Provide the [x, y] coordinate of the cell's center where the given text is located.  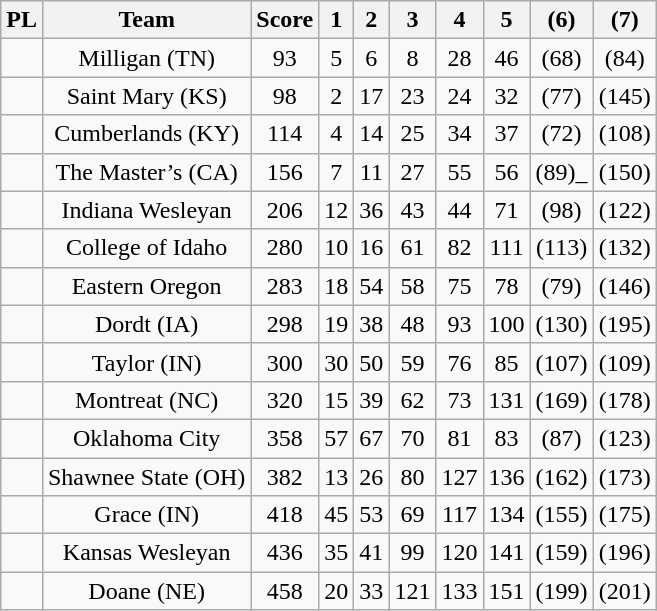
71 [506, 210]
78 [506, 286]
(84) [624, 58]
PL [22, 20]
69 [412, 515]
(6) [562, 20]
44 [460, 210]
Team [146, 20]
Cumberlands (KY) [146, 134]
Indiana Wesleyan [146, 210]
38 [372, 324]
(178) [624, 400]
(169) [562, 400]
418 [285, 515]
(150) [624, 172]
Score [285, 20]
15 [336, 400]
16 [372, 248]
54 [372, 286]
58 [412, 286]
(162) [562, 477]
75 [460, 286]
33 [372, 591]
The Master’s (CA) [146, 172]
76 [460, 362]
30 [336, 362]
13 [336, 477]
(123) [624, 438]
Eastern Oregon [146, 286]
(159) [562, 553]
(77) [562, 96]
3 [412, 20]
(132) [624, 248]
(68) [562, 58]
39 [372, 400]
156 [285, 172]
Taylor (IN) [146, 362]
(109) [624, 362]
1 [336, 20]
(195) [624, 324]
(89)_ [562, 172]
358 [285, 438]
283 [285, 286]
37 [506, 134]
85 [506, 362]
19 [336, 324]
46 [506, 58]
(7) [624, 20]
(108) [624, 134]
35 [336, 553]
62 [412, 400]
Grace (IN) [146, 515]
18 [336, 286]
12 [336, 210]
53 [372, 515]
436 [285, 553]
458 [285, 591]
67 [372, 438]
(196) [624, 553]
120 [460, 553]
14 [372, 134]
25 [412, 134]
28 [460, 58]
27 [412, 172]
Montreat (NC) [146, 400]
(98) [562, 210]
127 [460, 477]
141 [506, 553]
(199) [562, 591]
Kansas Wesleyan [146, 553]
83 [506, 438]
50 [372, 362]
298 [285, 324]
48 [412, 324]
(72) [562, 134]
131 [506, 400]
(145) [624, 96]
81 [460, 438]
17 [372, 96]
24 [460, 96]
(79) [562, 286]
300 [285, 362]
59 [412, 362]
134 [506, 515]
6 [372, 58]
23 [412, 96]
111 [506, 248]
(201) [624, 591]
Milligan (TN) [146, 58]
382 [285, 477]
56 [506, 172]
11 [372, 172]
114 [285, 134]
70 [412, 438]
College of Idaho [146, 248]
41 [372, 553]
82 [460, 248]
(173) [624, 477]
32 [506, 96]
45 [336, 515]
117 [460, 515]
43 [412, 210]
99 [412, 553]
Shawnee State (OH) [146, 477]
57 [336, 438]
7 [336, 172]
(87) [562, 438]
Oklahoma City [146, 438]
(155) [562, 515]
98 [285, 96]
36 [372, 210]
(113) [562, 248]
10 [336, 248]
280 [285, 248]
206 [285, 210]
Dordt (IA) [146, 324]
61 [412, 248]
320 [285, 400]
133 [460, 591]
(130) [562, 324]
80 [412, 477]
Doane (NE) [146, 591]
(107) [562, 362]
151 [506, 591]
121 [412, 591]
34 [460, 134]
(122) [624, 210]
(146) [624, 286]
26 [372, 477]
100 [506, 324]
136 [506, 477]
Saint Mary (KS) [146, 96]
8 [412, 58]
73 [460, 400]
20 [336, 591]
(175) [624, 515]
55 [460, 172]
